Find where the given text appears and provide that cell's center as (x, y) coordinate. 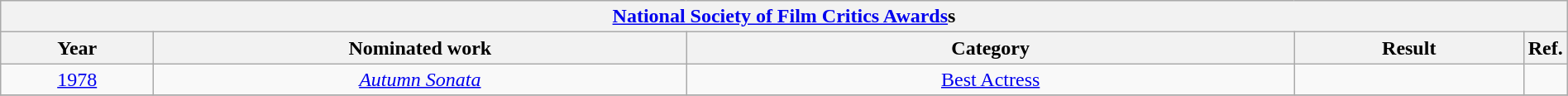
Best Actress (991, 79)
Category (991, 48)
Nominated work (420, 48)
Autumn Sonata (420, 79)
1978 (78, 79)
Year (78, 48)
Ref. (1545, 48)
National Society of Film Critics Awardss (784, 17)
Result (1409, 48)
